Scan for the cell matching the given text and deliver its (X, Y) coordinate at center. 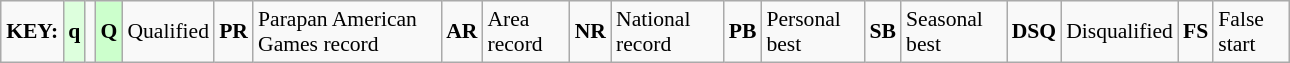
Seasonal best (954, 32)
Parapan American Games record (347, 32)
Qualified (168, 32)
SB (884, 32)
Q (108, 32)
FS (1196, 32)
AR (462, 32)
KEY: (32, 32)
NR (590, 32)
DSQ (1034, 32)
National record (668, 32)
PR (234, 32)
PB (743, 32)
q (74, 32)
False start (1251, 32)
Area record (526, 32)
Disqualified (1120, 32)
Personal best (812, 32)
